Locate the cell with the specified text and output its [X, Y] center coordinate. 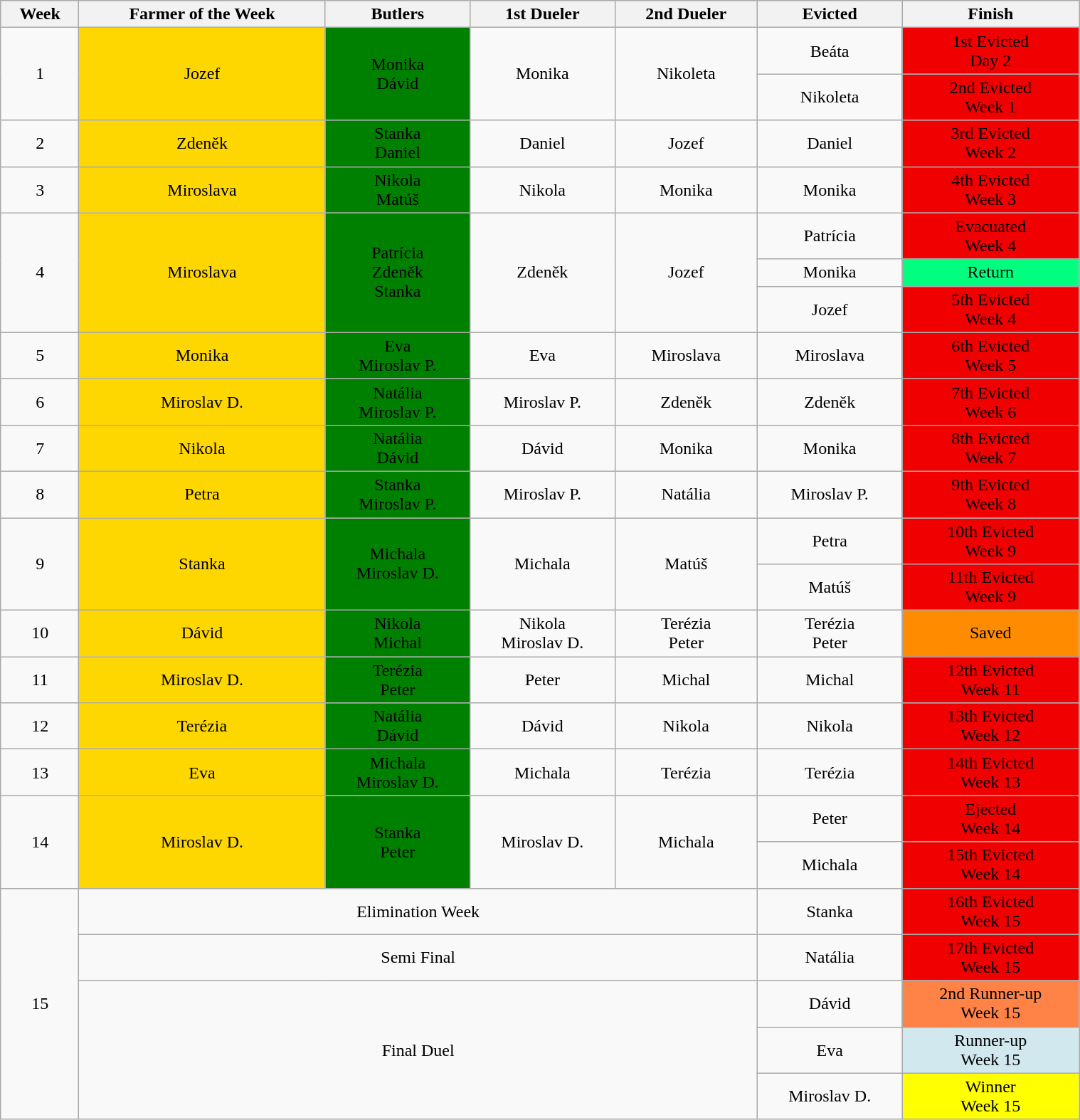
WinnerWeek 15 [990, 1096]
6th EvictedWeek 5 [990, 356]
NikolaMichal [398, 633]
EvacuatedWeek 4 [990, 236]
12 [40, 726]
2nd Dueler [686, 14]
Week [40, 14]
8 [40, 494]
StankaMiroslav P. [398, 494]
Evicted [830, 14]
2nd Runner-upWeek 15 [990, 1003]
2nd EvictedWeek 1 [990, 97]
StankaPeter [398, 842]
NatáliaMiroslav P. [398, 401]
Elimination Week [418, 911]
EjectedWeek 14 [990, 818]
3 [40, 189]
4 [40, 273]
EvaMiroslav P. [398, 356]
14 [40, 842]
14th EvictedWeek 13 [990, 773]
16th EvictedWeek 15 [990, 911]
5 [40, 356]
9 [40, 564]
7 [40, 448]
Farmer of the Week [202, 14]
11th EvictedWeek 9 [990, 588]
3rd EvictedWeek 2 [990, 144]
Semi Final [418, 958]
13 [40, 773]
11 [40, 680]
Beáta [830, 51]
NikolaMiroslav D. [543, 633]
8th EvictedWeek 7 [990, 448]
StankaDaniel [398, 144]
17th EvictedWeek 15 [990, 958]
Finish [990, 14]
1st Dueler [543, 14]
Runner-upWeek 15 [990, 1050]
Butlers [398, 14]
Return [990, 273]
PatríciaZdeněkStanka [398, 273]
13th EvictedWeek 12 [990, 726]
5th EvictedWeek 4 [990, 309]
15th EvictedWeek 14 [990, 865]
Saved [990, 633]
NikolaMatúš [398, 189]
2 [40, 144]
1 [40, 74]
7th EvictedWeek 6 [990, 401]
6 [40, 401]
15 [40, 1003]
Final Duel [418, 1050]
MonikaDávid [398, 74]
1st EvictedDay 2 [990, 51]
Patrícia [830, 236]
4th EvictedWeek 3 [990, 189]
10 [40, 633]
12th EvictedWeek 11 [990, 680]
9th EvictedWeek 8 [990, 494]
10th EvictedWeek 9 [990, 541]
